From the cell containing the given text, extract its center point as (X, Y) coordinate. 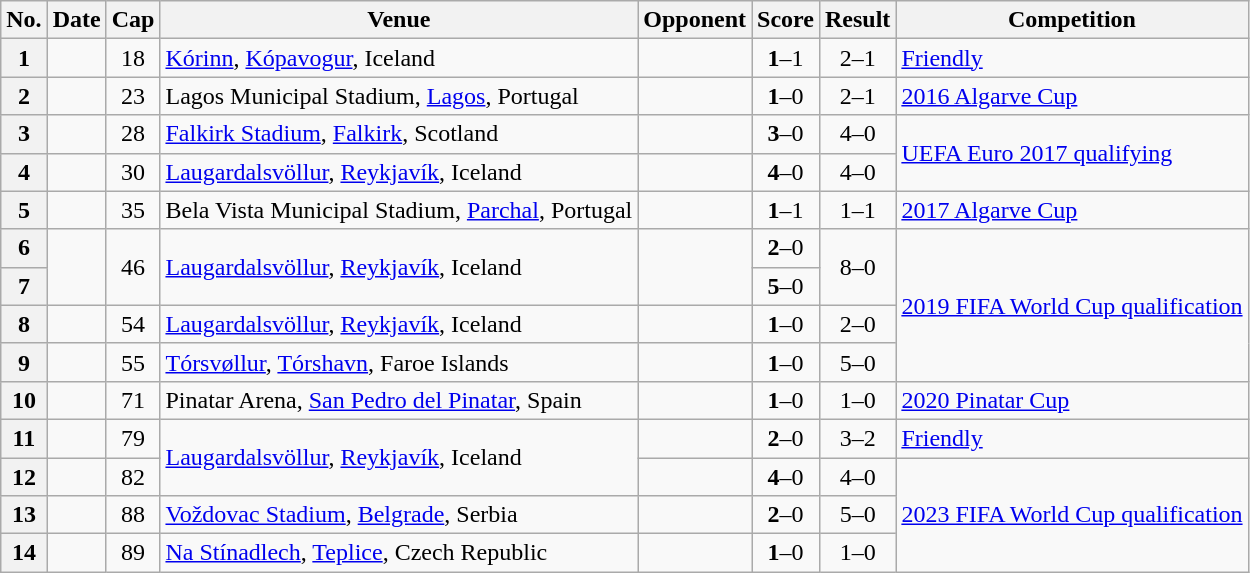
13 (24, 515)
2 (24, 96)
12 (24, 477)
89 (133, 553)
88 (133, 515)
82 (133, 477)
46 (133, 267)
Competition (1072, 20)
8–0 (857, 267)
Result (857, 20)
11 (24, 438)
Lagos Municipal Stadium, Lagos, Portugal (399, 96)
2019 FIFA World Cup qualification (1072, 305)
Score (786, 20)
9 (24, 362)
Venue (399, 20)
8 (24, 324)
2020 Pinatar Cup (1072, 400)
23 (133, 96)
Tórsvøllur, Tórshavn, Faroe Islands (399, 362)
3 (24, 134)
Pinatar Arena, San Pedro del Pinatar, Spain (399, 400)
1 (24, 58)
79 (133, 438)
Kórinn, Kópavogur, Iceland (399, 58)
Na Stínadlech, Teplice, Czech Republic (399, 553)
3–2 (857, 438)
18 (133, 58)
Date (76, 20)
6 (24, 248)
Falkirk Stadium, Falkirk, Scotland (399, 134)
35 (133, 210)
2017 Algarve Cup (1072, 210)
7 (24, 286)
Opponent (695, 20)
30 (133, 172)
Bela Vista Municipal Stadium, Parchal, Portugal (399, 210)
Voždovac Stadium, Belgrade, Serbia (399, 515)
2016 Algarve Cup (1072, 96)
10 (24, 400)
54 (133, 324)
2023 FIFA World Cup qualification (1072, 515)
Cap (133, 20)
55 (133, 362)
No. (24, 20)
28 (133, 134)
14 (24, 553)
3–0 (786, 134)
71 (133, 400)
4 (24, 172)
5 (24, 210)
UEFA Euro 2017 qualifying (1072, 153)
